For the text-containing cell, return its midpoint in (x, y) coordinate format. 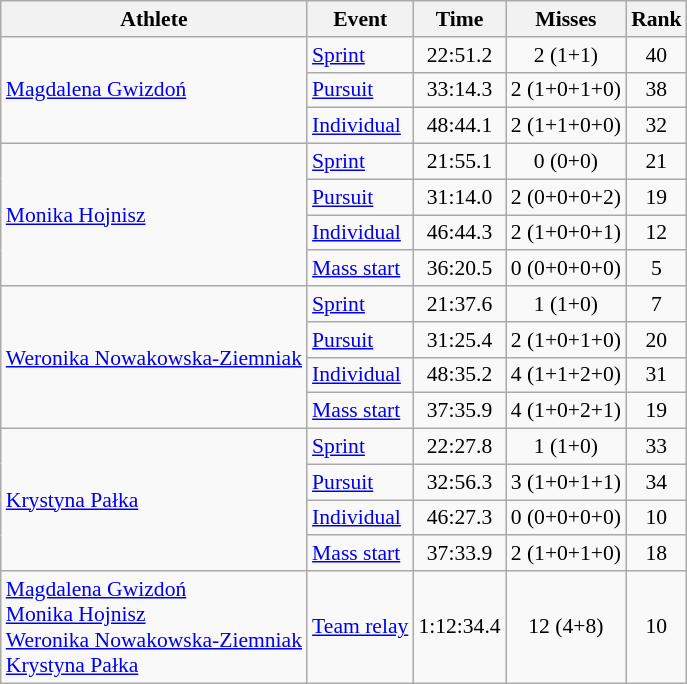
4 (1+0+2+1) (566, 411)
37:35.9 (459, 411)
Monika Hojnisz (154, 215)
4 (1+1+2+0) (566, 375)
46:27.3 (459, 518)
Weronika Nowakowska-Ziemniak (154, 357)
2 (1+0+0+1) (566, 233)
7 (656, 304)
12 (656, 233)
46:44.3 (459, 233)
33:14.3 (459, 90)
21:55.1 (459, 162)
Event (360, 19)
Team relay (360, 627)
Athlete (154, 19)
Magdalena GwizdońMonika HojniszWeronika Nowakowska-ZiemniakKrystyna Pałka (154, 627)
21 (656, 162)
32:56.3 (459, 482)
31:25.4 (459, 340)
40 (656, 55)
21:37.6 (459, 304)
3 (1+0+1+1) (566, 482)
20 (656, 340)
Krystyna Pałka (154, 500)
5 (656, 269)
Magdalena Gwizdoń (154, 90)
36:20.5 (459, 269)
32 (656, 126)
22:51.2 (459, 55)
34 (656, 482)
38 (656, 90)
12 (4+8) (566, 627)
Time (459, 19)
31 (656, 375)
1:12:34.4 (459, 627)
48:35.2 (459, 375)
Rank (656, 19)
2 (1+1+0+0) (566, 126)
31:14.0 (459, 197)
0 (0+0) (566, 162)
48:44.1 (459, 126)
2 (1+1) (566, 55)
33 (656, 447)
2 (0+0+0+2) (566, 197)
22:27.8 (459, 447)
37:33.9 (459, 554)
18 (656, 554)
Misses (566, 19)
